Identify which cell holds the provided text, then report its [X, Y] central coordinate. 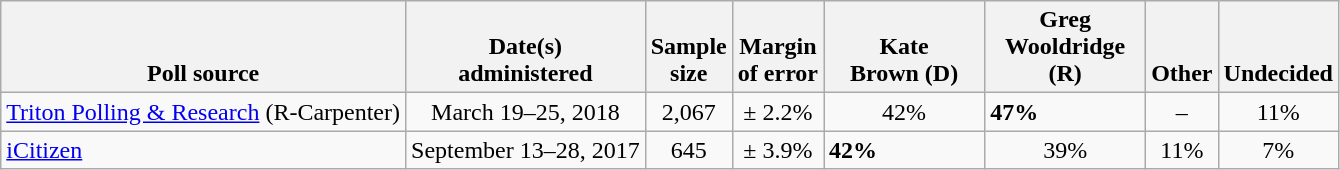
Date(s)administered [526, 47]
KateBrown (D) [904, 47]
Marginof error [778, 47]
March 19–25, 2018 [526, 112]
± 3.9% [778, 150]
7% [1278, 150]
Poll source [204, 47]
47% [1066, 112]
2,067 [688, 112]
Undecided [1278, 47]
Triton Polling & Research (R-Carpenter) [204, 112]
September 13–28, 2017 [526, 150]
Samplesize [688, 47]
Other [1182, 47]
39% [1066, 150]
iCitizen [204, 150]
GregWooldridge (R) [1066, 47]
645 [688, 150]
± 2.2% [778, 112]
– [1182, 112]
